Detect which cell encompasses the target text, then output its [x, y] center coordinate. 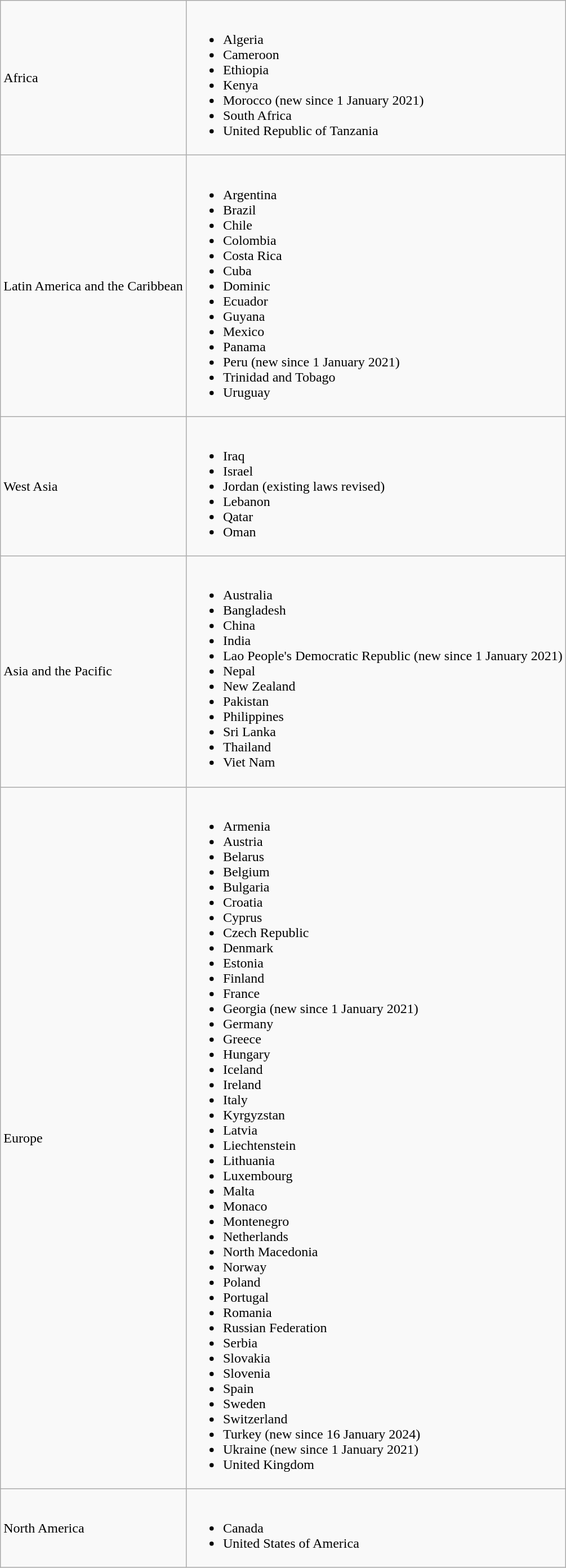
AustraliaBangladeshChinaIndiaLao People's Democratic Republic (new since 1 January 2021)NepalNew ZealandPakistanPhilippinesSri LankaThailandViet Nam [376, 671]
ArgentinaBrazilChileColombiaCosta RicaCubaDominicEcuadorGuyanaMexicoPanamaPeru (new since 1 January 2021)Trinidad and TobagoUruguay [376, 286]
Asia and the Pacific [93, 671]
CanadaUnited States of America [376, 1528]
Europe [93, 1138]
Latin America and the Caribbean [93, 286]
West Asia [93, 486]
North America [93, 1528]
Africa [93, 78]
AlgeriaCameroonEthiopiaKenyaMorocco (new since 1 January 2021)South AfricaUnited Republic of Tanzania [376, 78]
IraqIsraelJordan (existing laws revised)LebanonQatarOman [376, 486]
